Search for the cell housing the specified text and yield its [X, Y] center coordinate. 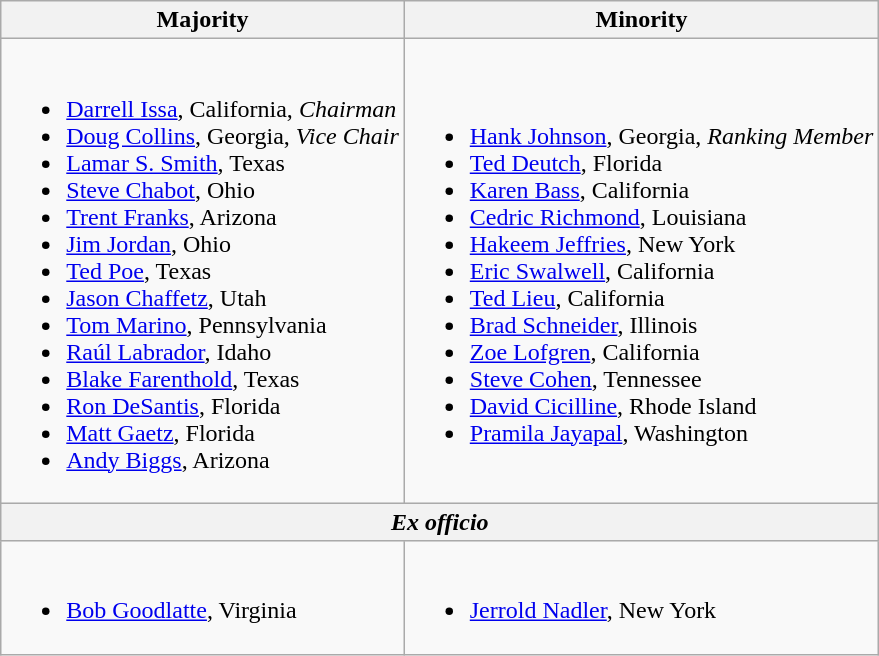
Majority [203, 20]
Ex officio [440, 522]
Bob Goodlatte, Virginia [203, 598]
Minority [642, 20]
Jerrold Nadler, New York [642, 598]
